From the cell containing the given text, extract its center point as (x, y) coordinate. 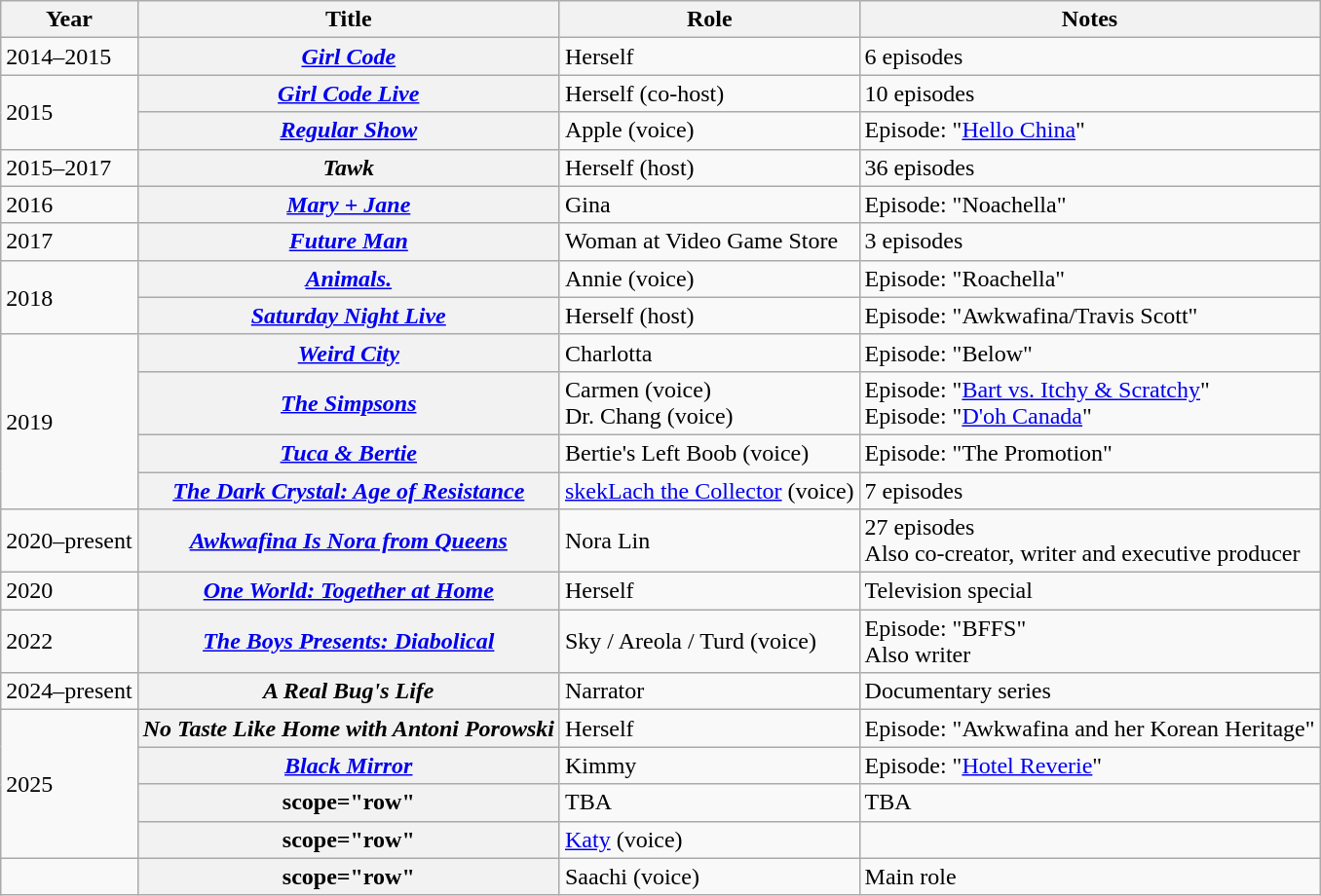
Documentary series (1089, 691)
Gina (709, 205)
Episode: "Hotel Reverie" (1089, 765)
Television special (1089, 591)
Episode: "Hello China" (1089, 131)
Future Man (349, 242)
Saachi (voice) (709, 877)
Main role (1089, 877)
10 episodes (1089, 93)
Carmen (voice)Dr. Chang (voice) (709, 403)
2020 (69, 591)
2019 (69, 421)
7 episodes (1089, 490)
Katy (voice) (709, 840)
3 episodes (1089, 242)
Year (69, 19)
Weird City (349, 353)
Episode: "Below" (1089, 353)
2017 (69, 242)
Awkwafina Is Nora from Queens (349, 541)
Herself (co-host) (709, 93)
A Real Bug's Life (349, 691)
Tawk (349, 168)
Title (349, 19)
2015–2017 (69, 168)
Episode: "BFFS"Also writer (1089, 641)
2016 (69, 205)
Black Mirror (349, 765)
6 episodes (1089, 56)
The Dark Crystal: Age of Resistance (349, 490)
Episode: "Awkwafina and her Korean Heritage" (1089, 728)
Episode: "Awkwafina/Travis Scott" (1089, 316)
skekLach the Collector (voice) (709, 490)
Episode: "Noachella" (1089, 205)
Mary + Jane (349, 205)
Episode: "Roachella" (1089, 279)
2020–present (69, 541)
Tuca & Bertie (349, 453)
Animals. (349, 279)
2018 (69, 297)
27 episodesAlso co-creator, writer and executive producer (1089, 541)
2025 (69, 784)
2014–2015 (69, 56)
Girl Code (349, 56)
2015 (69, 112)
Episode: "Bart vs. Itchy & Scratchy"Episode: "D'oh Canada" (1089, 403)
Woman at Video Game Store (709, 242)
Regular Show (349, 131)
Girl Code Live (349, 93)
The Simpsons (349, 403)
No Taste Like Home with Antoni Porowski (349, 728)
Narrator (709, 691)
Notes (1089, 19)
Sky / Areola / Turd (voice) (709, 641)
2024–present (69, 691)
36 episodes (1089, 168)
Apple (voice) (709, 131)
Nora Lin (709, 541)
Kimmy (709, 765)
Annie (voice) (709, 279)
Episode: "The Promotion" (1089, 453)
Charlotta (709, 353)
Saturday Night Live (349, 316)
2022 (69, 641)
One World: Together at Home (349, 591)
Role (709, 19)
The Boys Presents: Diabolical (349, 641)
Bertie's Left Boob (voice) (709, 453)
